Extract the (X, Y) coordinate from the center of the cell holding the provided text.  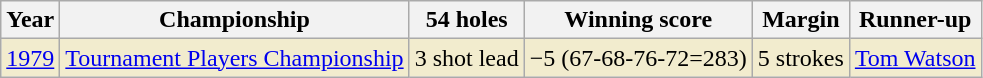
3 shot lead (466, 58)
−5 (67-68-76-72=283) (638, 58)
Runner-up (915, 20)
Margin (800, 20)
1979 (30, 58)
54 holes (466, 20)
Tournament Players Championship (234, 58)
Tom Watson (915, 58)
5 strokes (800, 58)
Winning score (638, 20)
Championship (234, 20)
Year (30, 20)
